Provide the [X, Y] coordinate of the cell's center where the given text is located.  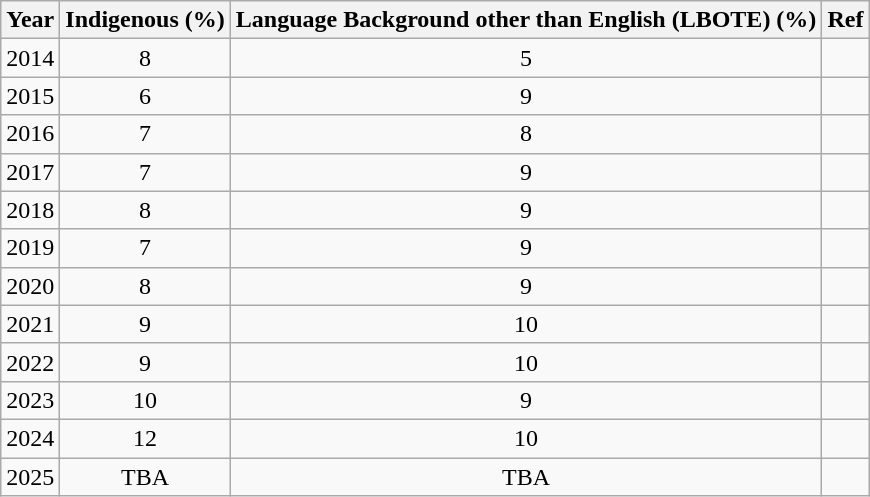
2023 [30, 400]
Year [30, 20]
2024 [30, 438]
Ref [846, 20]
6 [145, 96]
2015 [30, 96]
2017 [30, 172]
2021 [30, 324]
12 [145, 438]
2020 [30, 286]
2018 [30, 210]
5 [526, 58]
Indigenous (%) [145, 20]
2016 [30, 134]
2019 [30, 248]
2014 [30, 58]
2022 [30, 362]
Language Background other than English (LBOTE) (%) [526, 20]
2025 [30, 477]
